Identify which cell holds the provided text, then report its (x, y) central coordinate. 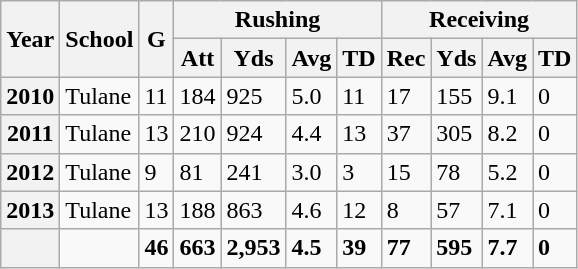
Year (30, 39)
2010 (30, 96)
5.0 (312, 96)
7.7 (508, 248)
663 (198, 248)
78 (456, 172)
924 (254, 134)
81 (198, 172)
2011 (30, 134)
Rushing (278, 20)
595 (456, 248)
5.2 (508, 172)
2012 (30, 172)
Receiving (479, 20)
2,953 (254, 248)
17 (406, 96)
8 (406, 210)
184 (198, 96)
305 (456, 134)
7.1 (508, 210)
2013 (30, 210)
8.2 (508, 134)
155 (456, 96)
241 (254, 172)
57 (456, 210)
4.4 (312, 134)
Att (198, 58)
3.0 (312, 172)
210 (198, 134)
Rec (406, 58)
46 (156, 248)
39 (359, 248)
9 (156, 172)
G (156, 39)
School (100, 39)
4.5 (312, 248)
925 (254, 96)
77 (406, 248)
12 (359, 210)
863 (254, 210)
4.6 (312, 210)
3 (359, 172)
188 (198, 210)
9.1 (508, 96)
37 (406, 134)
15 (406, 172)
